Output the (X, Y) coordinate of the center of the cell containing the given text.  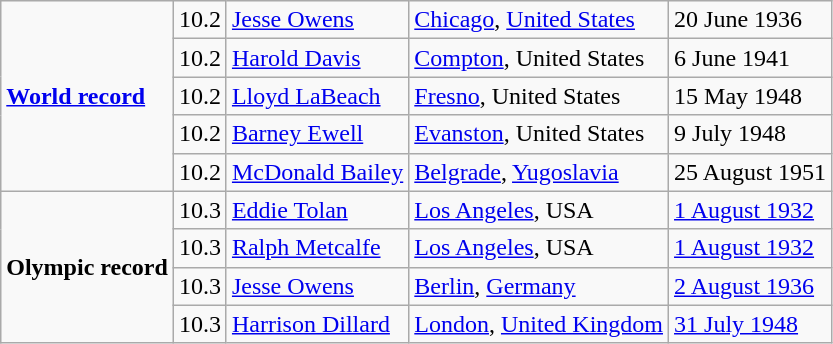
25 August 1951 (750, 172)
World record (88, 96)
31 July 1948 (750, 324)
Berlin, Germany (539, 286)
Belgrade, Yugoslavia (539, 172)
9 July 1948 (750, 134)
McDonald Bailey (317, 172)
Compton, United States (539, 58)
20 June 1936 (750, 20)
Eddie Tolan (317, 210)
Chicago, United States (539, 20)
Olympic record (88, 267)
2 August 1936 (750, 286)
Lloyd LaBeach (317, 96)
15 May 1948 (750, 96)
Ralph Metcalfe (317, 248)
London, United Kingdom (539, 324)
Evanston, United States (539, 134)
6 June 1941 (750, 58)
Fresno, United States (539, 96)
Harrison Dillard (317, 324)
Harold Davis (317, 58)
Barney Ewell (317, 134)
